Capture the cell that displays the provided text and extract its [x, y] central coordinate. 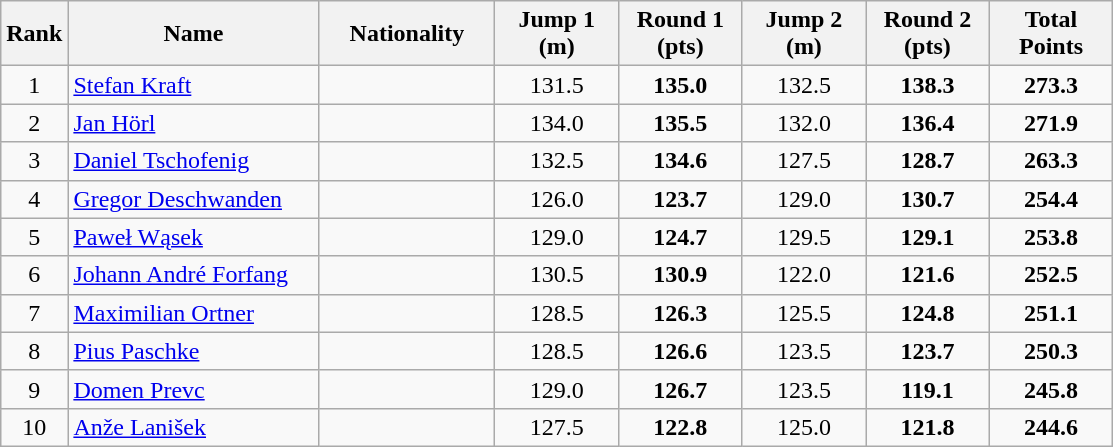
122.8 [681, 427]
9 [34, 389]
124.7 [681, 237]
271.9 [1051, 123]
273.3 [1051, 85]
3 [34, 161]
126.6 [681, 351]
125.0 [804, 427]
8 [34, 351]
128.7 [928, 161]
6 [34, 275]
Stefan Kraft [194, 85]
263.3 [1051, 161]
Paweł Wąsek [194, 237]
Rank [34, 34]
131.5 [557, 85]
Round 2 (pts) [928, 34]
Gregor Deschwanden [194, 199]
Jan Hörl [194, 123]
135.5 [681, 123]
130.5 [557, 275]
Johann André Forfang [194, 275]
119.1 [928, 389]
Domen Prevc [194, 389]
Jump 2 (m) [804, 34]
252.5 [1051, 275]
253.8 [1051, 237]
Maximilian Ortner [194, 313]
2 [34, 123]
Jump 1 (m) [557, 34]
132.0 [804, 123]
Total Points [1051, 34]
244.6 [1051, 427]
130.9 [681, 275]
126.0 [557, 199]
121.6 [928, 275]
5 [34, 237]
126.3 [681, 313]
129.1 [928, 237]
136.4 [928, 123]
Daniel Tschofenig [194, 161]
7 [34, 313]
245.8 [1051, 389]
1 [34, 85]
251.1 [1051, 313]
250.3 [1051, 351]
134.6 [681, 161]
Pius Paschke [194, 351]
Nationality [407, 34]
124.8 [928, 313]
129.5 [804, 237]
4 [34, 199]
125.5 [804, 313]
126.7 [681, 389]
Name [194, 34]
10 [34, 427]
135.0 [681, 85]
130.7 [928, 199]
Round 1 (pts) [681, 34]
122.0 [804, 275]
138.3 [928, 85]
254.4 [1051, 199]
134.0 [557, 123]
Anže Lanišek [194, 427]
121.8 [928, 427]
